Capture the cell that displays the provided text and extract its [X, Y] central coordinate. 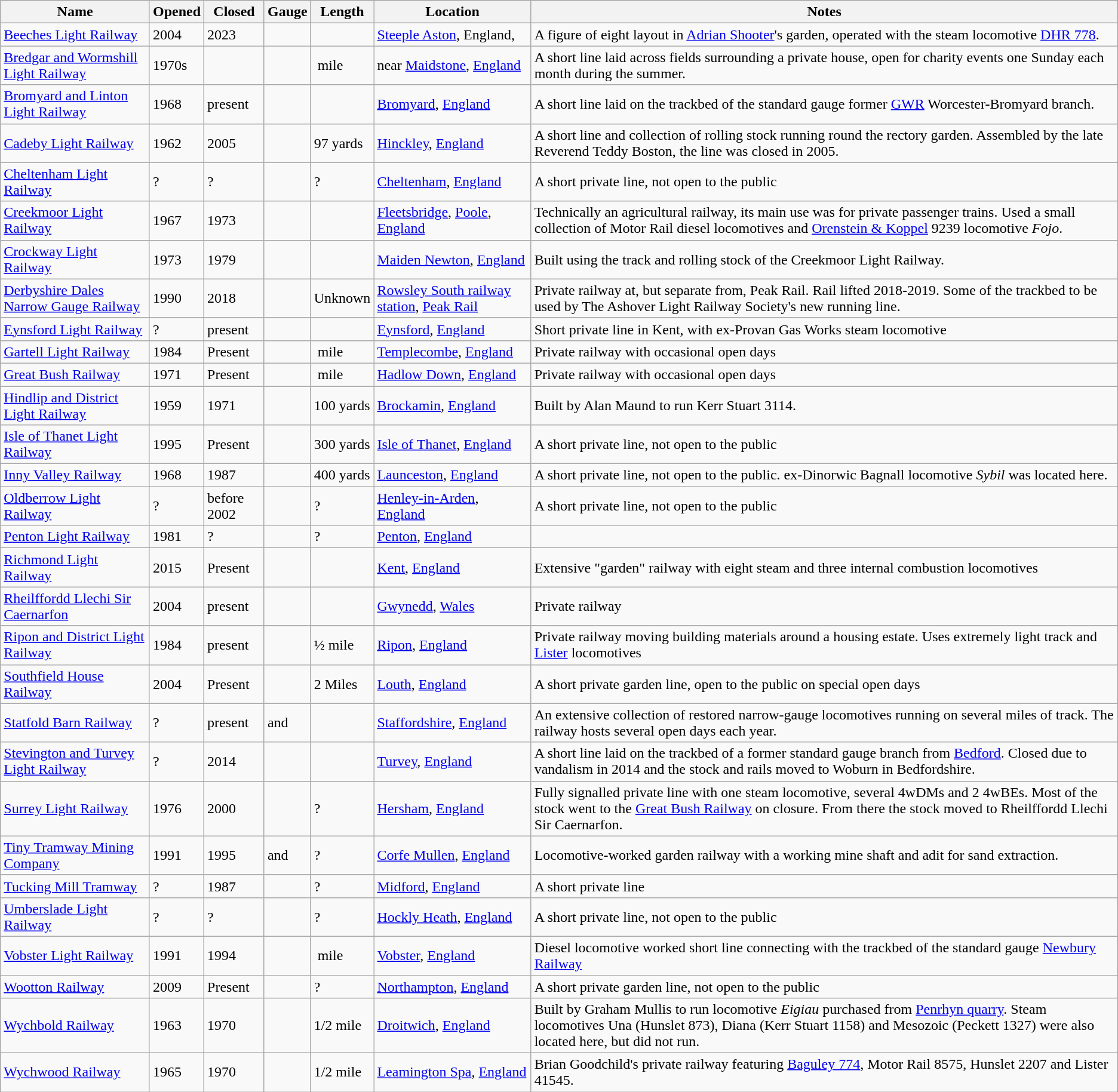
Isle of Thanet, England [453, 444]
1990 [177, 299]
100 yards [342, 405]
Cadeby Light Railway [75, 143]
Closed [234, 12]
Locomotive-worked garden railway with a working mine shaft and adit for sand extraction. [824, 855]
A short private line [824, 886]
1994 [234, 955]
1970s [177, 66]
Midford, England [453, 886]
400 yards [342, 475]
Oldberrow Light Railway [75, 506]
300 yards [342, 444]
Bromyard and Linton Light Railway [75, 104]
Penton, England [453, 537]
Short private line in Kent, with ex-Provan Gas Works steam locomotive [824, 329]
Eynsford, England [453, 329]
Built by Alan Maund to run Kerr Stuart 3114. [824, 405]
Gartell Light Railway [75, 352]
Creekmoor Light Railway [75, 221]
Eynsford Light Railway [75, 329]
Hersham, England [453, 808]
Isle of Thanet Light Railway [75, 444]
Ripon, England [453, 645]
Bromyard, England [453, 104]
Henley-in-Arden, England [453, 506]
1967 [177, 221]
Umberslade Light Railway [75, 917]
Staffordshire, England [453, 722]
Louth, England [453, 684]
Hockly Heath, England [453, 917]
Brockamin, England [453, 405]
Location [453, 12]
1965 [177, 1072]
Built using the track and rolling stock of the Creekmoor Light Railway. [824, 259]
Penton Light Railway [75, 537]
Hinckley, England [453, 143]
Opened [177, 12]
Bredgar and Wormshill Light Railway [75, 66]
Templecombe, England [453, 352]
Name [75, 12]
2014 [234, 762]
Southfield House Railway [75, 684]
Gwynedd, Wales [453, 607]
Private railway moving building materials around a housing estate. Uses extremely light track and Lister locomotives [824, 645]
Private railway [824, 607]
1979 [234, 259]
1981 [177, 537]
½ mile [342, 645]
An extensive collection of restored narrow-gauge locomotives running on several miles of track. The railway hosts several open days each year. [824, 722]
Gauge [287, 12]
2015 [177, 567]
Rowsley South railway station, Peak Rail [453, 299]
A short private garden line, not open to the public [824, 987]
2005 [234, 143]
Wootton Railway [75, 987]
2009 [177, 987]
Rheilffordd Llechi Sir Caernarfon [75, 607]
Wychbold Railway [75, 1026]
Crockway Light Railway [75, 259]
Hindlip and District Light Railway [75, 405]
A short line laid across fields surrounding a private house, open for charity events one Sunday each month during the summer. [824, 66]
Surrey Light Railway [75, 808]
Northampton, England [453, 987]
Maiden Newton, England [453, 259]
Ripon and District Light Railway [75, 645]
Statfold Barn Railway [75, 722]
A figure of eight layout in Adrian Shooter's garden, operated with the steam locomotive DHR 778. [824, 35]
Richmond Light Railway [75, 567]
1976 [177, 808]
Inny Valley Railway [75, 475]
Stevington and Turvey Light Railway [75, 762]
Great Bush Railway [75, 374]
Brian Goodchild's private railway featuring Baguley 774, Motor Rail 8575, Hunslet 2207 and Lister 41545. [824, 1072]
Tucking Mill Tramway [75, 886]
Vobster Light Railway [75, 955]
Leamington Spa, England [453, 1072]
Vobster, England [453, 955]
Wychwood Railway [75, 1072]
near Maidstone, England [453, 66]
2018 [234, 299]
Kent, England [453, 567]
Length [342, 12]
Cheltenham Light Railway [75, 182]
Notes [824, 12]
1962 [177, 143]
Steeple Aston, England, [453, 35]
A short private garden line, open to the public on special open days [824, 684]
2000 [234, 808]
Turvey, England [453, 762]
Droitwich, England [453, 1026]
Beeches Light Railway [75, 35]
Corfe Mullen, England [453, 855]
2 Miles [342, 684]
Extensive "garden" railway with eight steam and three internal combustion locomotives [824, 567]
Launceston, England [453, 475]
A short private line, not open to the public. ex-Dinorwic Bagnall locomotive Sybil was located here. [824, 475]
Tiny Tramway Mining Company [75, 855]
97 yards [342, 143]
A short line laid on the trackbed of the standard gauge former GWR Worcester-Bromyard branch. [824, 104]
1959 [177, 405]
1963 [177, 1026]
before 2002 [234, 506]
Cheltenham, England [453, 182]
Diesel locomotive worked short line connecting with the trackbed of the standard gauge Newbury Railway [824, 955]
Fleetsbridge, Poole, England [453, 221]
Unknown [342, 299]
Hadlow Down, England [453, 374]
2023 [234, 35]
Derbyshire Dales Narrow Gauge Railway [75, 299]
